Determine the (X, Y) coordinate at the center of the cell enclosing the given text.  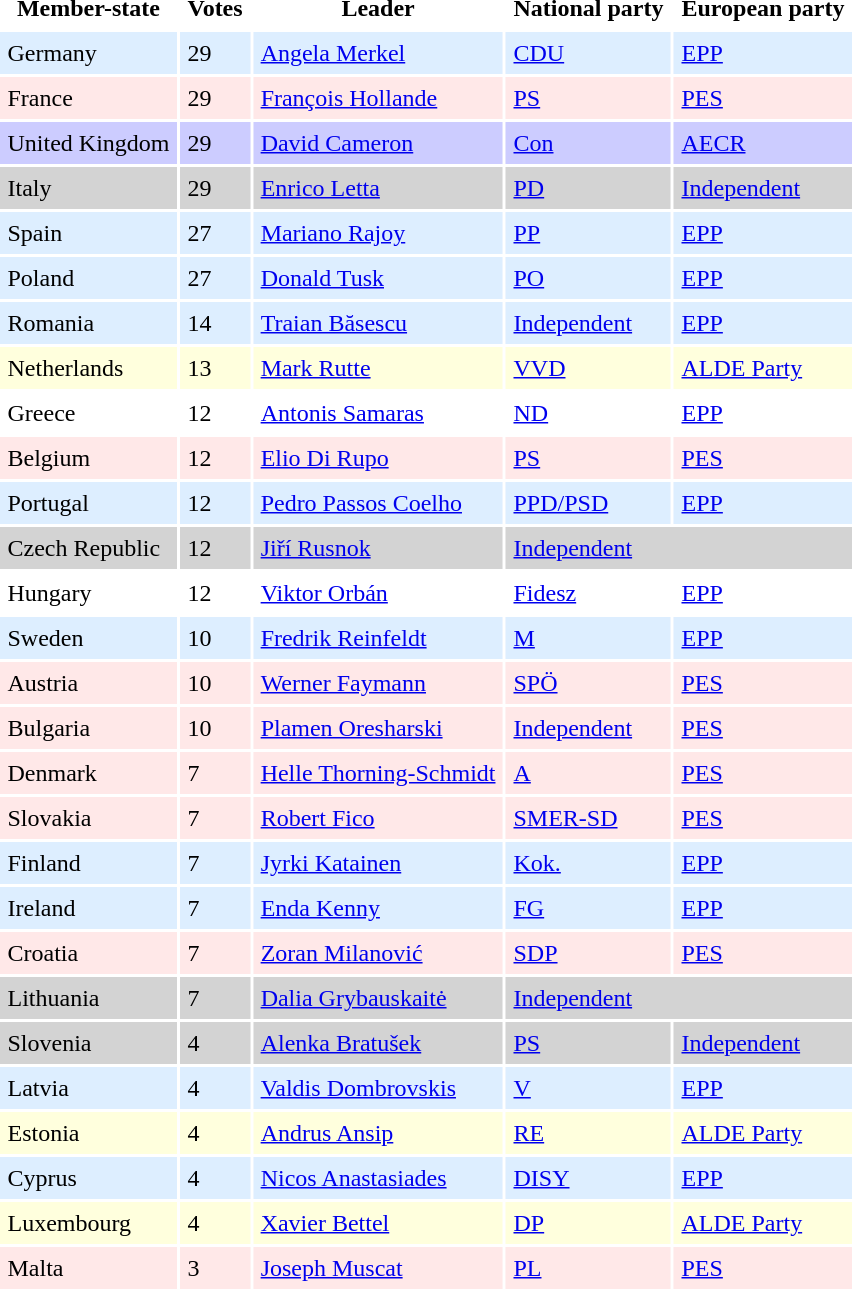
Robert Fico (378, 818)
Plamen Oresharski (378, 728)
Pedro Passos Coelho (378, 503)
Slovenia (88, 1043)
Slovakia (88, 818)
RE (588, 1133)
Mark Rutte (378, 368)
Bulgaria (88, 728)
Helle Thorning-Schmidt (378, 773)
FG (588, 908)
Donald Tusk (378, 278)
SMER-SD (588, 818)
Estonia (88, 1133)
Lithuania (88, 998)
Denmark (88, 773)
Werner Faymann (378, 683)
Antonis Samaras (378, 413)
Jyrki Katainen (378, 863)
PD (588, 188)
Enda Kenny (378, 908)
PO (588, 278)
Nicos Anastasiades (378, 1178)
A (588, 773)
V (588, 1088)
Fidesz (588, 593)
Latvia (88, 1088)
Joseph Muscat (378, 1268)
Andrus Ansip (378, 1133)
Traian Băsescu (378, 323)
Portugal (88, 503)
France (88, 98)
Germany (88, 53)
M (588, 638)
Finland (88, 863)
PP (588, 233)
Netherlands (88, 368)
Zoran Milanović (378, 953)
Poland (88, 278)
SDP (588, 953)
Mariano Rajoy (378, 233)
Ireland (88, 908)
Sweden (88, 638)
Alenka Bratušek (378, 1043)
Croatia (88, 953)
13 (215, 368)
3 (215, 1268)
PPD/PSD (588, 503)
SPÖ (588, 683)
Spain (88, 233)
Valdis Dombrovskis (378, 1088)
Belgium (88, 458)
VVD (588, 368)
Italy (88, 188)
Cyprus (88, 1178)
United Kingdom (88, 143)
Dalia Grybauskaitė (378, 998)
DISY (588, 1178)
14 (215, 323)
AECR (763, 143)
Angela Merkel (378, 53)
David Cameron (378, 143)
Malta (88, 1268)
Czech Republic (88, 548)
Con (588, 143)
Fredrik Reinfeldt (378, 638)
Hungary (88, 593)
PL (588, 1268)
DP (588, 1223)
François Hollande (378, 98)
Enrico Letta (378, 188)
Xavier Bettel (378, 1223)
CDU (588, 53)
Jiří Rusnok (378, 548)
Elio Di Rupo (378, 458)
Austria (88, 683)
Romania (88, 323)
Kok. (588, 863)
Viktor Orbán (378, 593)
Greece (88, 413)
ND (588, 413)
Luxembourg (88, 1223)
